Locate the cell with the specified text and output its [x, y] center coordinate. 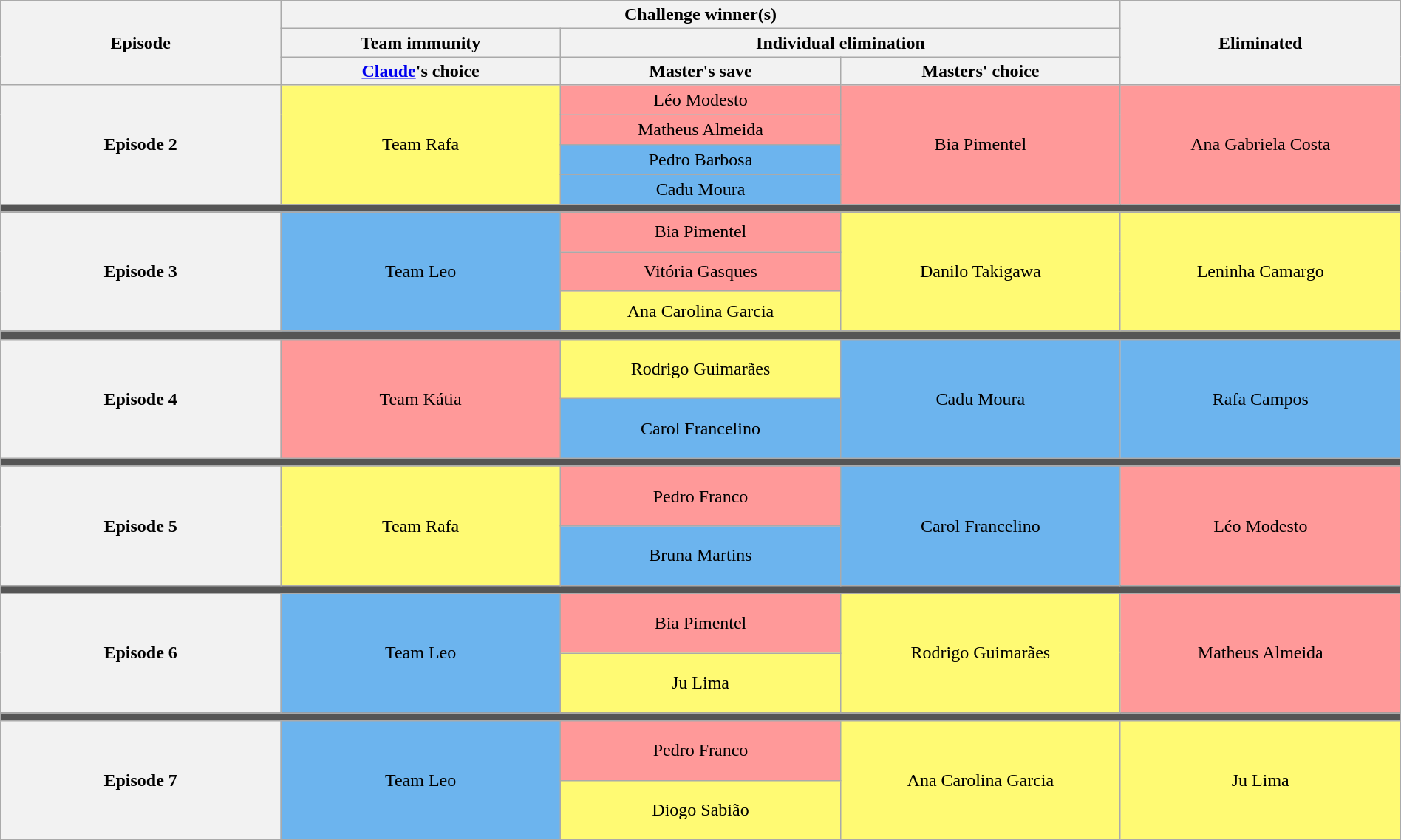
Episode [140, 43]
Individual elimination [841, 43]
Episode 2 [140, 145]
Rafa Campos [1261, 399]
Danilo Takigawa [980, 272]
Episode 7 [140, 780]
Pedro Barbosa [700, 159]
Episode 6 [140, 653]
Team Kátia [421, 399]
Challenge winner(s) [700, 15]
Episode 5 [140, 526]
Masters' choice [980, 71]
Diogo Sabião [700, 810]
Claude's choice [421, 71]
Vitória Gasques [700, 272]
Bruna Martins [700, 556]
Master's save [700, 71]
Episode 3 [140, 272]
Ana Gabriela Costa [1261, 145]
Eliminated [1261, 43]
Team immunity [421, 43]
Leninha Camargo [1261, 272]
Episode 4 [140, 399]
